Extract the (X, Y) coordinate from the center of the cell holding the provided text.  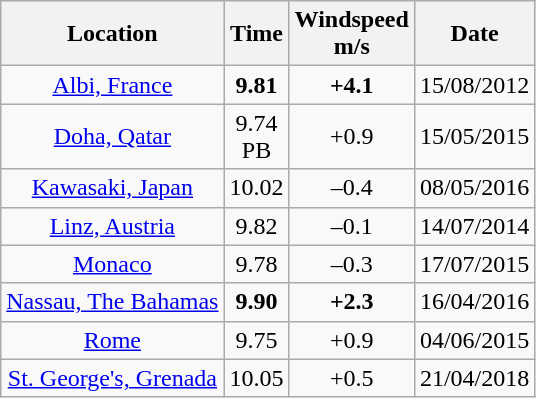
14/07/2014 (474, 226)
Rome (112, 340)
Linz, Austria (112, 226)
9.75 (256, 340)
16/04/2016 (474, 302)
04/06/2015 (474, 340)
Date (474, 34)
17/07/2015 (474, 264)
9.74PB (256, 136)
Kawasaki, Japan (112, 188)
–0.3 (352, 264)
+2.3 (352, 302)
Time (256, 34)
9.82 (256, 226)
–0.1 (352, 226)
21/04/2018 (474, 378)
Monaco (112, 264)
+0.5 (352, 378)
08/05/2016 (474, 188)
Location (112, 34)
15/05/2015 (474, 136)
St. George's, Grenada (112, 378)
Windspeedm/s (352, 34)
Albi, France (112, 85)
–0.4 (352, 188)
15/08/2012 (474, 85)
9.81 (256, 85)
Nassau, The Bahamas (112, 302)
10.02 (256, 188)
Doha, Qatar (112, 136)
9.90 (256, 302)
9.78 (256, 264)
10.05 (256, 378)
+4.1 (352, 85)
